Capture the cell that displays the provided text and extract its [x, y] central coordinate. 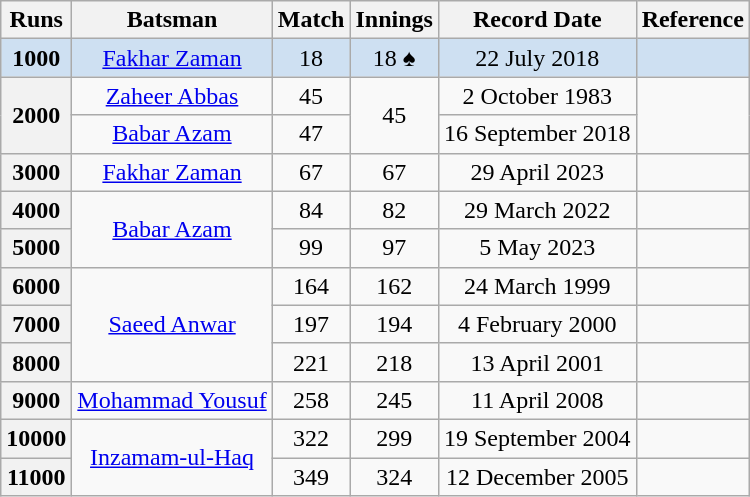
194 [394, 324]
Batsman [172, 20]
Match [311, 20]
Saeed Anwar [172, 324]
29 April 2023 [537, 172]
11000 [36, 477]
197 [311, 324]
221 [311, 362]
12 December 2005 [537, 477]
13 April 2001 [537, 362]
2 October 1983 [537, 96]
299 [394, 438]
99 [311, 248]
9000 [36, 400]
245 [394, 400]
11 April 2008 [537, 400]
82 [394, 210]
47 [311, 134]
4000 [36, 210]
6000 [36, 286]
258 [311, 400]
22 July 2018 [537, 58]
Mohammad Yousuf [172, 400]
16 September 2018 [537, 134]
164 [311, 286]
324 [394, 477]
8000 [36, 362]
84 [311, 210]
2000 [36, 115]
Innings [394, 20]
349 [311, 477]
18 [311, 58]
97 [394, 248]
162 [394, 286]
1000 [36, 58]
Runs [36, 20]
19 September 2004 [537, 438]
4 February 2000 [537, 324]
18 ♠ [394, 58]
10000 [36, 438]
Record Date [537, 20]
24 March 1999 [537, 286]
5000 [36, 248]
Zaheer Abbas [172, 96]
Inzamam-ul-Haq [172, 457]
5 May 2023 [537, 248]
29 March 2022 [537, 210]
Reference [692, 20]
3000 [36, 172]
322 [311, 438]
7000 [36, 324]
218 [394, 362]
